Locate the cell with the specified text and output its (X, Y) center coordinate. 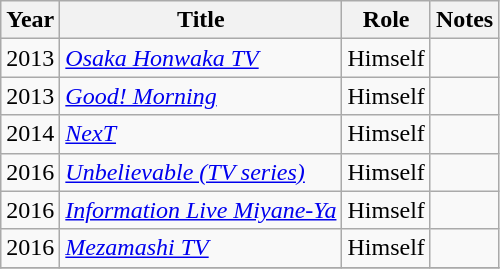
Good! Morning (201, 96)
Mezamashi TV (201, 248)
2014 (30, 134)
Information Live Miyane-Ya (201, 210)
Year (30, 20)
Role (386, 20)
Osaka Honwaka TV (201, 58)
Title (201, 20)
Notes (464, 20)
Unbelievable (TV series) (201, 172)
NexT (201, 134)
